Determine the (X, Y) coordinate at the center of the cell enclosing the given text.  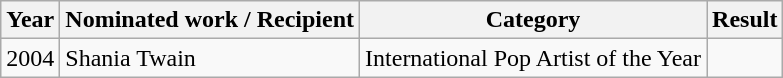
International Pop Artist of the Year (534, 58)
Nominated work / Recipient (210, 20)
2004 (30, 58)
Year (30, 20)
Shania Twain (210, 58)
Category (534, 20)
Result (745, 20)
